Detect which cell encompasses the target text, then output its [X, Y] center coordinate. 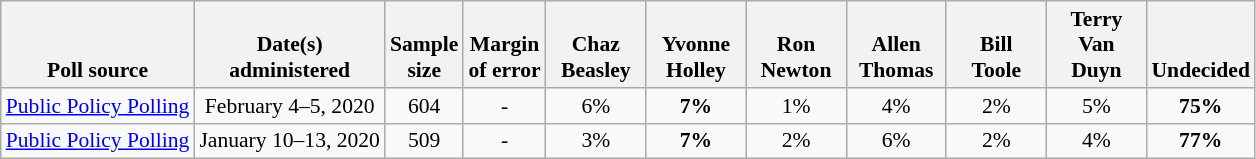
ChazBeasley [596, 44]
Poll source [98, 44]
5% [1096, 106]
BillToole [996, 44]
604 [424, 106]
February 4–5, 2020 [290, 106]
January 10–13, 2020 [290, 141]
75% [1200, 106]
1% [796, 106]
Date(s)administered [290, 44]
77% [1200, 141]
509 [424, 141]
AllenThomas [896, 44]
TerryVan Duyn [1096, 44]
Marginof error [504, 44]
RonNewton [796, 44]
Undecided [1200, 44]
3% [596, 141]
Samplesize [424, 44]
YvonneHolley [696, 44]
